Extract the [X, Y] coordinate from the center of the cell holding the provided text.  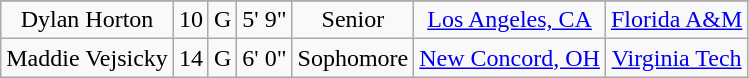
New Concord, OH [510, 58]
6' 0" [264, 58]
Florida A&M [676, 20]
Dylan Horton [88, 20]
Maddie Vejsicky [88, 58]
10 [190, 20]
14 [190, 58]
5' 9" [264, 20]
Senior [353, 20]
Virginia Tech [676, 58]
Sophomore [353, 58]
Los Angeles, CA [510, 20]
